Return (X, Y) of the center of cell containing provided text 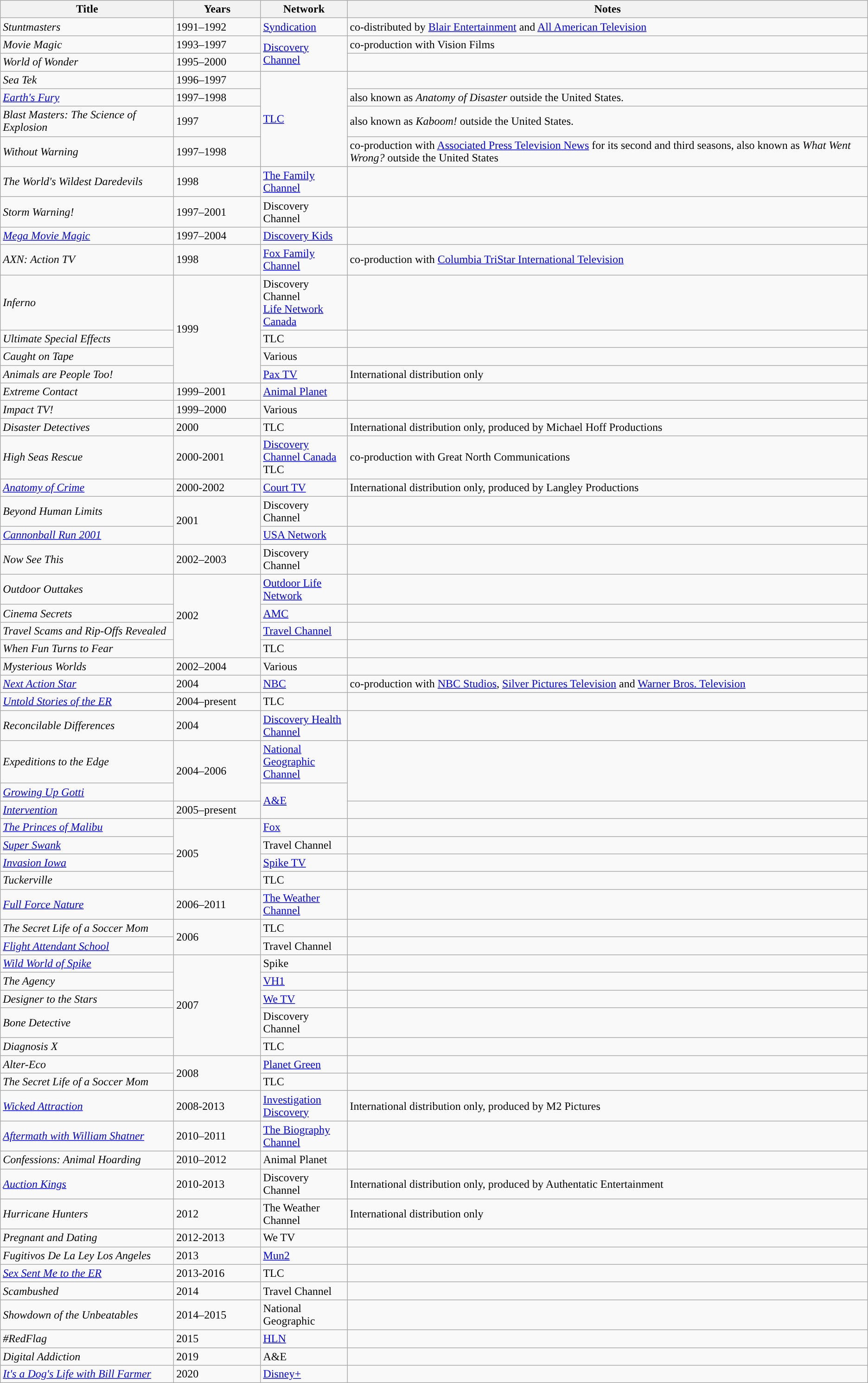
AXN: Action TV (87, 260)
National Geographic Channel (304, 762)
Discovery Kids (304, 236)
Wild World of Spike (87, 963)
HLN (304, 1338)
The Biography Channel (304, 1136)
2001 (217, 520)
Invasion Iowa (87, 863)
co-production with NBC Studios, Silver Pictures Television and Warner Bros. Television (607, 684)
Digital Addiction (87, 1357)
Sex Sent Me to the ER (87, 1273)
Mysterious Worlds (87, 666)
Auction Kings (87, 1184)
2006–2011 (217, 904)
Spike (304, 963)
co-production with Columbia TriStar International Television (607, 260)
Discovery ChannelLife Network Canada (304, 302)
Syndication (304, 27)
Next Action Star (87, 684)
Intervention (87, 810)
Now See This (87, 559)
Pregnant and Dating (87, 1238)
Mega Movie Magic (87, 236)
Extreme Contact (87, 392)
2013 (217, 1255)
1997 (217, 122)
Outdoor Outtakes (87, 589)
2000 (217, 427)
Without Warning (87, 151)
Super Swank (87, 845)
Court TV (304, 487)
AMC (304, 613)
NBC (304, 684)
Investigation Discovery (304, 1106)
National Geographic (304, 1314)
2004–2006 (217, 771)
2008 (217, 1073)
The Princes of Malibu (87, 827)
also known as Kaboom! outside the United States. (607, 122)
International distribution only, produced by M2 Pictures (607, 1106)
The Agency (87, 981)
2013-2016 (217, 1273)
Anatomy of Crime (87, 487)
Earth's Fury (87, 97)
Planet Green (304, 1064)
1999–2001 (217, 392)
2020 (217, 1374)
International distribution only, produced by Michael Hoff Productions (607, 427)
Outdoor Life Network (304, 589)
Discovery Channel CanadaTLC (304, 457)
1999 (217, 328)
2019 (217, 1357)
2007 (217, 1005)
Expeditions to the Edge (87, 762)
The World's Wildest Daredevils (87, 182)
2004–present (217, 702)
1999–2000 (217, 410)
International distribution only, produced by Authentatic Entertainment (607, 1184)
Spike TV (304, 863)
International distribution only, produced by Langley Productions (607, 487)
Tuckerville (87, 880)
1997–2004 (217, 236)
Mun2 (304, 1255)
World of Wonder (87, 62)
2002 (217, 616)
Title (87, 9)
Animals are People Too! (87, 374)
2010–2011 (217, 1136)
Designer to the Stars (87, 999)
VH1 (304, 981)
When Fun Turns to Fear (87, 648)
Beyond Human Limits (87, 511)
#RedFlag (87, 1338)
2014–2015 (217, 1314)
Bone Detective (87, 1023)
also known as Anatomy of Disaster outside the United States. (607, 97)
co-production with Vision Films (607, 45)
2012 (217, 1214)
2002–2003 (217, 559)
Caught on Tape (87, 357)
Fox Family Channel (304, 260)
Blast Masters: The Science of Explosion (87, 122)
Ultimate Special Effects (87, 339)
1997–2001 (217, 211)
Scambushed (87, 1291)
Growing Up Gotti (87, 792)
2012-2013 (217, 1238)
Storm Warning! (87, 211)
Hurricane Hunters (87, 1214)
Wicked Attraction (87, 1106)
co-production with Great North Communications (607, 457)
1995–2000 (217, 62)
Impact TV! (87, 410)
Aftermath with William Shatner (87, 1136)
2000-2001 (217, 457)
2006 (217, 937)
The Family Channel (304, 182)
Fox (304, 827)
Notes (607, 9)
USA Network (304, 535)
2014 (217, 1291)
Untold Stories of the ER (87, 702)
Reconcilable Differences (87, 725)
Network (304, 9)
Cannonball Run 2001 (87, 535)
Stuntmasters (87, 27)
2000-2002 (217, 487)
Movie Magic (87, 45)
High Seas Rescue (87, 457)
1991–1992 (217, 27)
Travel Scams and Rip-Offs Revealed (87, 631)
2010–2012 (217, 1160)
co-distributed by Blair Entertainment and All American Television (607, 27)
2010-2013 (217, 1184)
Showdown of the Unbeatables (87, 1314)
2015 (217, 1338)
Alter-Eco (87, 1064)
1993–1997 (217, 45)
Diagnosis X (87, 1047)
2005 (217, 854)
2008-2013 (217, 1106)
2002–2004 (217, 666)
It's a Dog's Life with Bill Farmer (87, 1374)
Fugitivos De La Ley Los Angeles (87, 1255)
Inferno (87, 302)
Cinema Secrets (87, 613)
co-production with Associated Press Television News for its second and third seasons, also known as What Went Wrong? outside the United States (607, 151)
Sea Tek (87, 80)
Years (217, 9)
2005–present (217, 810)
Discovery Health Channel (304, 725)
Confessions: Animal Hoarding (87, 1160)
Flight Attendant School (87, 946)
Full Force Nature (87, 904)
Disney+ (304, 1374)
Pax TV (304, 374)
Disaster Detectives (87, 427)
1996–1997 (217, 80)
